Provide the (X, Y) coordinate of the cell's center where the given text is located.  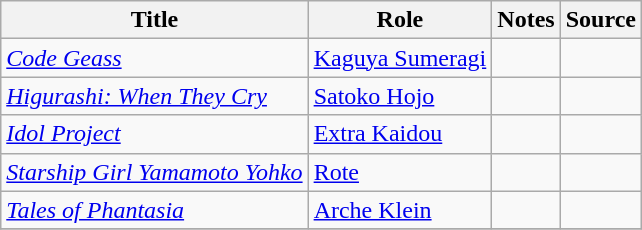
Rote (400, 172)
Arche Klein (400, 210)
Higurashi: When They Cry (154, 96)
Extra Kaidou (400, 134)
Starship Girl Yamamoto Yohko (154, 172)
Satoko Hojo (400, 96)
Role (400, 20)
Tales of Phantasia (154, 210)
Source (600, 20)
Title (154, 20)
Idol Project (154, 134)
Kaguya Sumeragi (400, 58)
Code Geass (154, 58)
Notes (526, 20)
